Return (x, y) of the center of cell containing provided text 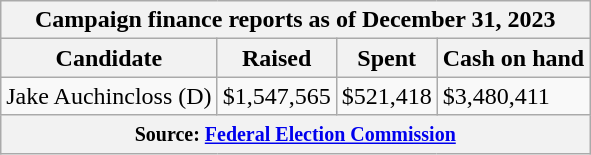
Spent (386, 58)
Candidate (109, 58)
Campaign finance reports as of December 31, 2023 (296, 20)
$3,480,411 (513, 96)
$1,547,565 (276, 96)
Cash on hand (513, 58)
Source: Federal Election Commission (296, 134)
$521,418 (386, 96)
Raised (276, 58)
Jake Auchincloss (D) (109, 96)
